Scan for the cell matching the given text and deliver its [X, Y] coordinate at center. 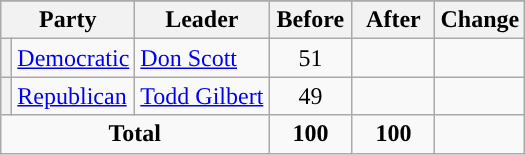
Party [68, 20]
After [394, 20]
51 [310, 58]
Leader [202, 20]
Don Scott [202, 58]
Republican [74, 96]
49 [310, 96]
Total [135, 134]
Todd Gilbert [202, 96]
Change [480, 20]
Before [310, 20]
Democratic [74, 58]
